Capture the cell that displays the provided text and extract its [X, Y] central coordinate. 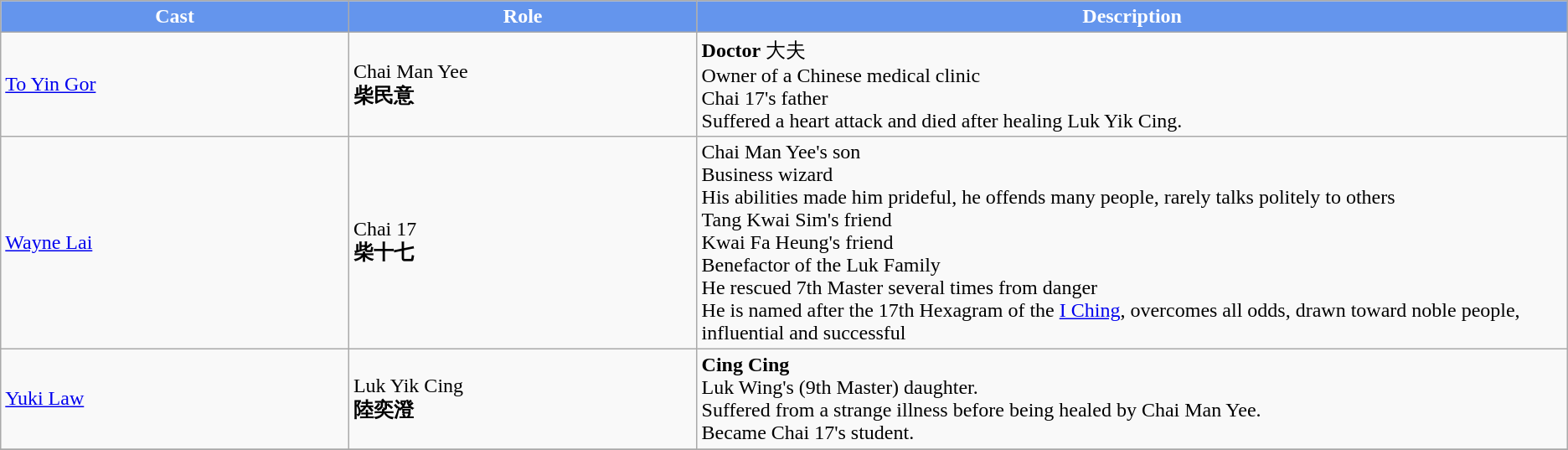
Chai 17柴十七 [523, 242]
Luk Yik Cing陸奕澄 [523, 399]
Role [523, 17]
Chai Man Yee柴民意 [523, 85]
To Yin Gor [175, 85]
Doctor 大夫Owner of a Chinese medical clinicChai 17's fatherSuffered a heart attack and died after healing Luk Yik Cing. [1132, 85]
Yuki Law [175, 399]
Cing CingLuk Wing's (9th Master) daughter.Suffered from a strange illness before being healed by Chai Man Yee. Became Chai 17's student. [1132, 399]
Description [1132, 17]
Wayne Lai [175, 242]
Cast [175, 17]
